Provide the (x, y) coordinate of the cell's center where the given text is located.  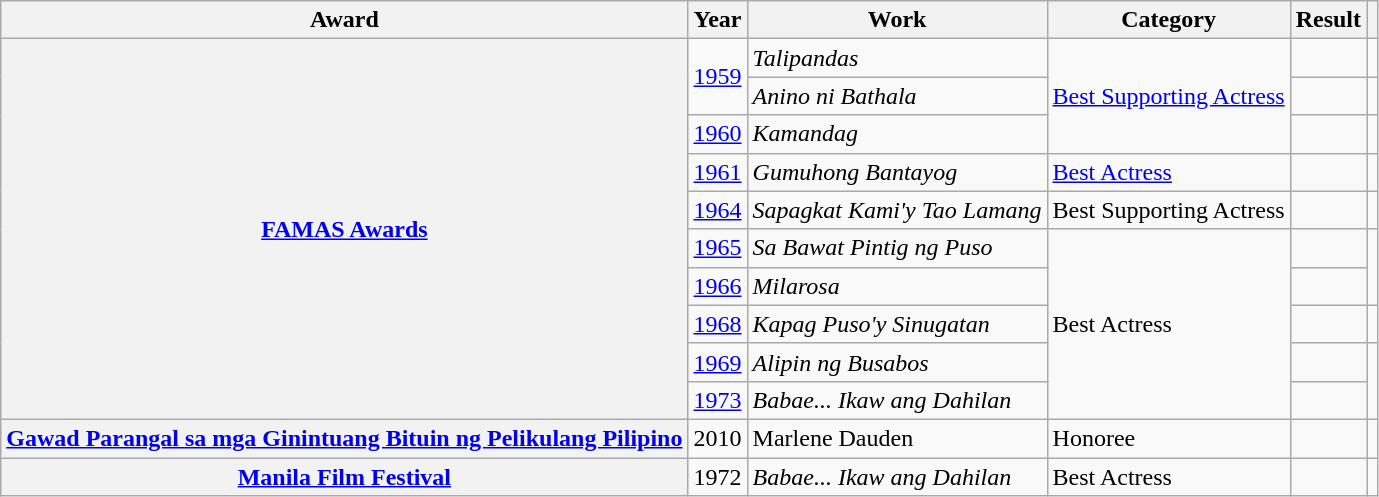
Honoree (1168, 438)
Result (1328, 20)
1959 (718, 77)
Gumuhong Bantayog (897, 172)
Manila Film Festival (344, 477)
Year (718, 20)
Marlene Dauden (897, 438)
Sapagkat Kami'y Tao Lamang (897, 210)
1973 (718, 400)
1960 (718, 134)
FAMAS Awards (344, 230)
Kamandag (897, 134)
Category (1168, 20)
Award (344, 20)
Work (897, 20)
Talipandas (897, 58)
1968 (718, 324)
Sa Bawat Pintig ng Puso (897, 248)
2010 (718, 438)
Milarosa (897, 286)
1966 (718, 286)
Anino ni Bathala (897, 96)
1964 (718, 210)
Kapag Puso'y Sinugatan (897, 324)
1965 (718, 248)
Gawad Parangal sa mga Ginintuang Bituin ng Pelikulang Pilipino (344, 438)
1961 (718, 172)
Alipin ng Busabos (897, 362)
1972 (718, 477)
1969 (718, 362)
